Output the [x, y] coordinate of the center of the cell containing the given text.  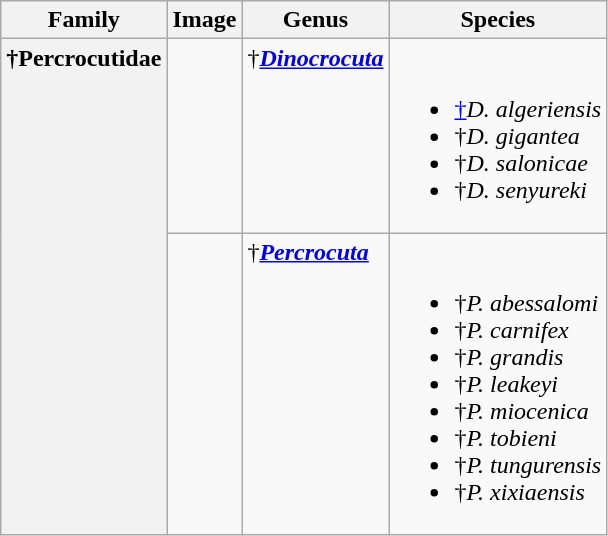
†Dinocrocuta [316, 136]
†D. algeriensis†D. gigantea†D. salonicae†D. senyureki [498, 136]
Species [498, 20]
†P. abessalomi†P. carnifex†P. grandis†P. leakeyi†P. miocenica†P. tobieni†P. tungurensis†P. xixiaensis [498, 384]
Image [204, 20]
†Percrocutidae [84, 287]
Family [84, 20]
Genus [316, 20]
†Percrocuta [316, 384]
